Identify which cell holds the provided text, then report its (X, Y) central coordinate. 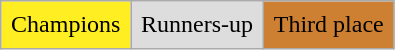
Third place (328, 25)
Champions (66, 25)
Runners-up (198, 25)
